Extract the [X, Y] coordinate from the center of the cell holding the provided text.  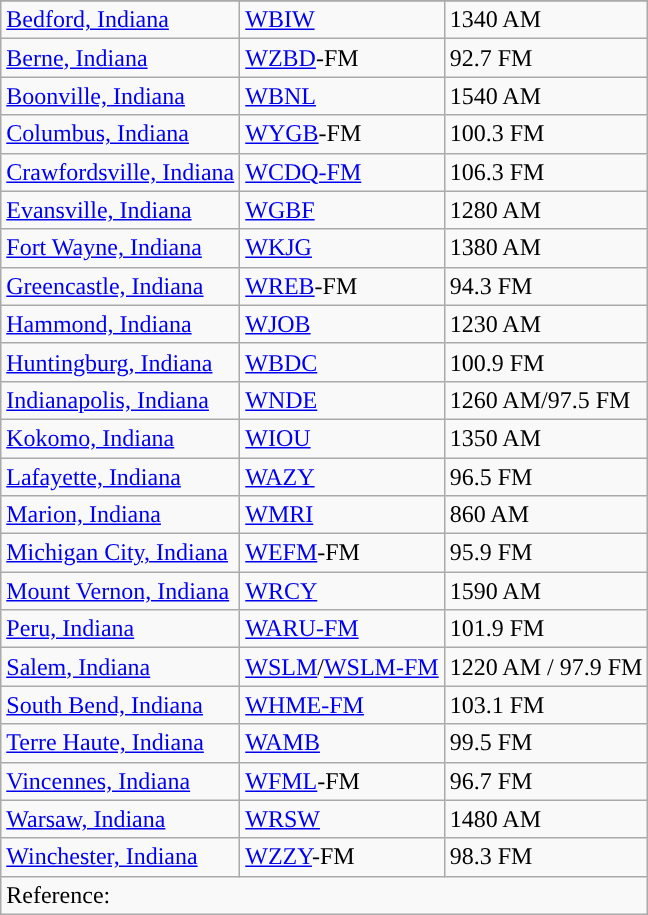
WAZY [342, 477]
Indianapolis, Indiana [120, 400]
Crawfordsville, Indiana [120, 172]
WBIW [342, 20]
Reference: [324, 895]
WCDQ-FM [342, 172]
Huntingburg, Indiana [120, 362]
106.3 FM [546, 172]
96.5 FM [546, 477]
WZBD-FM [342, 58]
100.3 FM [546, 134]
1280 AM [546, 210]
WYGB-FM [342, 134]
WMRI [342, 515]
Terre Haute, Indiana [120, 743]
Michigan City, Indiana [120, 553]
Salem, Indiana [120, 667]
1260 AM/97.5 FM [546, 400]
WBDC [342, 362]
95.9 FM [546, 553]
Mount Vernon, Indiana [120, 591]
WAMB [342, 743]
Vincennes, Indiana [120, 781]
Winchester, Indiana [120, 857]
100.9 FM [546, 362]
1540 AM [546, 96]
860 AM [546, 515]
96.7 FM [546, 781]
WRSW [342, 819]
WNDE [342, 400]
99.5 FM [546, 743]
1590 AM [546, 591]
WIOU [342, 438]
Hammond, Indiana [120, 324]
Warsaw, Indiana [120, 819]
WARU-FM [342, 629]
103.1 FM [546, 705]
WZZY-FM [342, 857]
Kokomo, Indiana [120, 438]
1480 AM [546, 819]
Bedford, Indiana [120, 20]
98.3 FM [546, 857]
1230 AM [546, 324]
1220 AM / 97.9 FM [546, 667]
92.7 FM [546, 58]
WRCY [342, 591]
WGBF [342, 210]
Lafayette, Indiana [120, 477]
Fort Wayne, Indiana [120, 248]
WREB-FM [342, 286]
Marion, Indiana [120, 515]
WEFM-FM [342, 553]
Evansville, Indiana [120, 210]
94.3 FM [546, 286]
WKJG [342, 248]
WSLM/WSLM-FM [342, 667]
WJOB [342, 324]
1380 AM [546, 248]
Berne, Indiana [120, 58]
101.9 FM [546, 629]
Boonville, Indiana [120, 96]
Peru, Indiana [120, 629]
1340 AM [546, 20]
WHME-FM [342, 705]
South Bend, Indiana [120, 705]
WBNL [342, 96]
Columbus, Indiana [120, 134]
WFML-FM [342, 781]
1350 AM [546, 438]
Greencastle, Indiana [120, 286]
